Provide the [X, Y] coordinate of the cell's center where the given text is located.  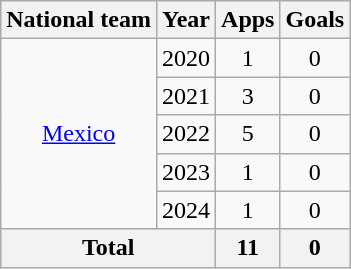
5 [248, 134]
2020 [186, 58]
2023 [186, 172]
Total [108, 248]
2022 [186, 134]
11 [248, 248]
Apps [248, 20]
Year [186, 20]
National team [79, 20]
Goals [315, 20]
2024 [186, 210]
3 [248, 96]
Mexico [79, 134]
2021 [186, 96]
